Pinpoint the cell where the given text exists, returning its [X, Y] midpoint coordinate. 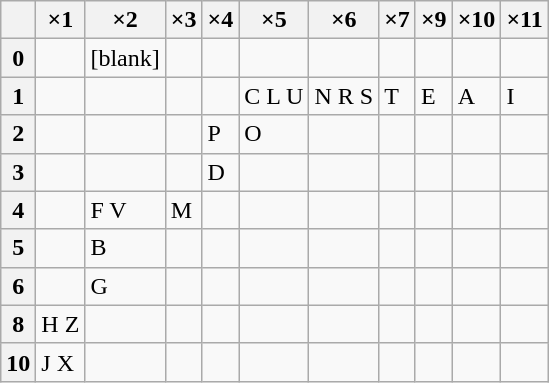
I [524, 96]
×7 [398, 20]
C L U [274, 96]
P [220, 134]
H Z [60, 324]
×4 [220, 20]
3 [18, 172]
2 [18, 134]
×3 [184, 20]
×9 [434, 20]
D [220, 172]
×2 [125, 20]
A [476, 96]
N R S [344, 96]
T [398, 96]
4 [18, 210]
6 [18, 286]
×10 [476, 20]
O [274, 134]
[blank] [125, 58]
M [184, 210]
J X [60, 362]
5 [18, 248]
×11 [524, 20]
1 [18, 96]
×1 [60, 20]
10 [18, 362]
G [125, 286]
0 [18, 58]
E [434, 96]
F V [125, 210]
×6 [344, 20]
×5 [274, 20]
8 [18, 324]
B [125, 248]
